Return the (x, y) coordinate for the center point of the cell that contains the specified text.  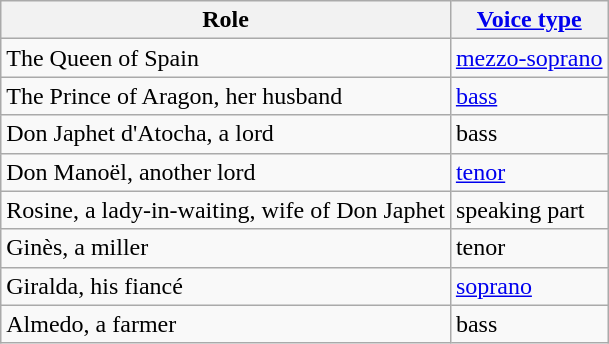
Rosine, a lady-in-waiting, wife of Don Japhet (226, 210)
The Queen of Spain (226, 58)
Ginès, a miller (226, 248)
Don Manoël, another lord (226, 172)
Giralda, his fiancé (226, 286)
mezzo-soprano (529, 58)
Don Japhet d'Atocha, a lord (226, 134)
Almedo, a farmer (226, 324)
soprano (529, 286)
The Prince of Aragon, her husband (226, 96)
speaking part (529, 210)
Role (226, 20)
Voice type (529, 20)
